Capture the cell that displays the provided text and extract its (x, y) central coordinate. 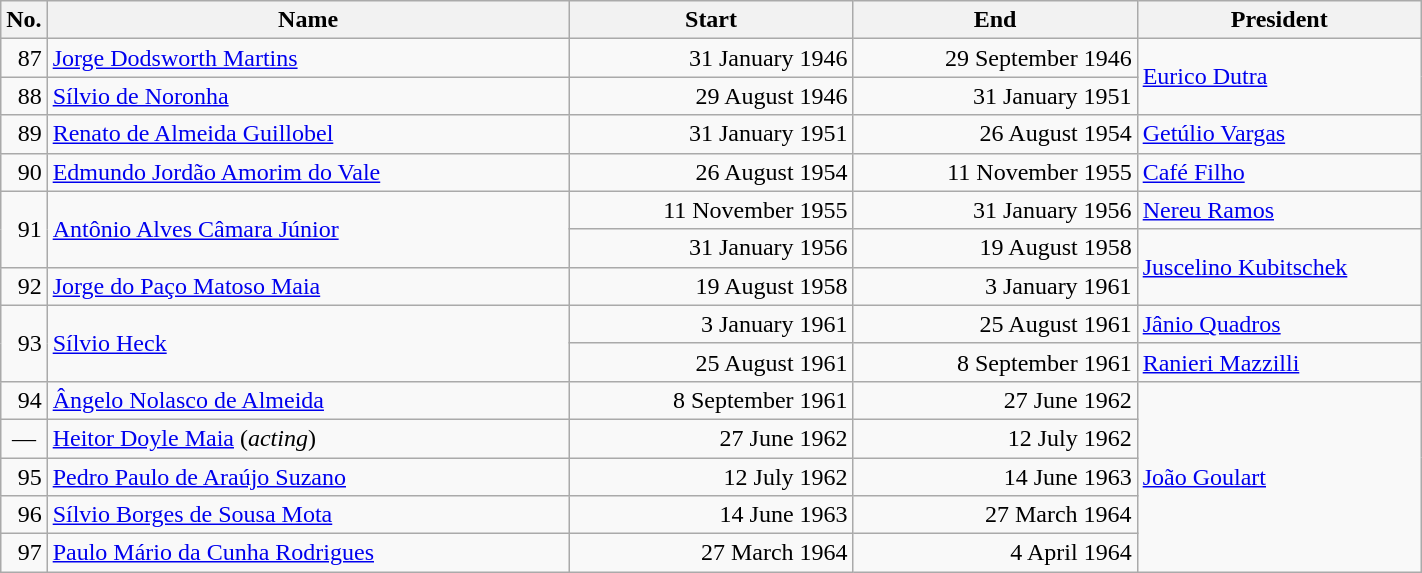
97 (24, 553)
88 (24, 96)
Heitor Doyle Maia (acting) (308, 438)
No. (24, 20)
94 (24, 400)
4 April 1964 (995, 553)
— (24, 438)
Jorge Dodsworth Martins (308, 58)
95 (24, 477)
92 (24, 286)
Ranieri Mazzilli (1279, 362)
Eurico Dutra (1279, 77)
Jânio Quadros (1279, 324)
91 (24, 229)
89 (24, 134)
President (1279, 20)
93 (24, 343)
Café Filho (1279, 172)
87 (24, 58)
Renato de Almeida Guillobel (308, 134)
Juscelino Kubitschek (1279, 267)
Sílvio Borges de Sousa Mota (308, 515)
Edmundo Jordão Amorim do Vale (308, 172)
End (995, 20)
Pedro Paulo de Araújo Suzano (308, 477)
Sílvio Heck (308, 343)
29 August 1946 (711, 96)
Jorge do Paço Matoso Maia (308, 286)
Nereu Ramos (1279, 210)
Sílvio de Noronha (308, 96)
90 (24, 172)
Antônio Alves Câmara Júnior (308, 229)
Name (308, 20)
Ângelo Nolasco de Almeida (308, 400)
31 January 1946 (711, 58)
Start (711, 20)
Getúlio Vargas (1279, 134)
96 (24, 515)
João Goulart (1279, 476)
29 September 1946 (995, 58)
Paulo Mário da Cunha Rodrigues (308, 553)
